Scan for the cell matching the given text and deliver its [X, Y] coordinate at center. 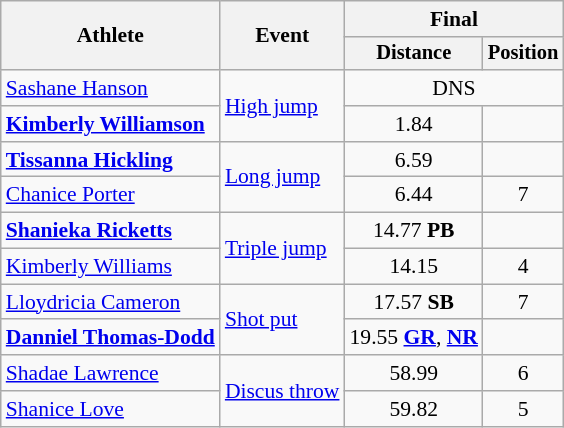
14.77 PB [413, 231]
59.82 [413, 409]
Distance [413, 54]
Shot put [282, 320]
14.15 [413, 267]
Tissanna Hickling [110, 160]
Sashane Hanson [110, 88]
Shadae Lawrence [110, 373]
Danniel Thomas-Dodd [110, 338]
DNS [454, 88]
19.55 GR, NR [413, 338]
Final [454, 19]
Kimberly Williamson [110, 124]
Athlete [110, 36]
4 [523, 267]
Chanice Porter [110, 195]
1.84 [413, 124]
High jump [282, 106]
Event [282, 36]
6.44 [413, 195]
17.57 SB [413, 302]
Shanieka Ricketts [110, 231]
Kimberly Williams [110, 267]
6.59 [413, 160]
Discus throw [282, 390]
58.99 [413, 373]
6 [523, 373]
Triple jump [282, 248]
5 [523, 409]
Long jump [282, 178]
Lloydricia Cameron [110, 302]
Position [523, 54]
Shanice Love [110, 409]
